From the cell containing the given text, extract its center point as [X, Y] coordinate. 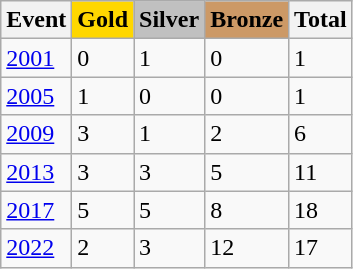
18 [321, 210]
6 [321, 134]
8 [247, 210]
Event [36, 20]
2022 [36, 248]
2005 [36, 96]
2001 [36, 58]
2009 [36, 134]
Total [321, 20]
17 [321, 248]
11 [321, 172]
Gold [103, 20]
Bronze [247, 20]
Silver [170, 20]
2017 [36, 210]
2013 [36, 172]
12 [247, 248]
